Scan for the cell matching the given text and deliver its [x, y] coordinate at center. 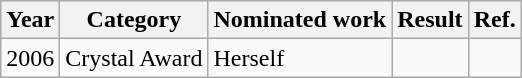
Nominated work [300, 20]
Year [30, 20]
Category [134, 20]
2006 [30, 58]
Herself [300, 58]
Ref. [494, 20]
Crystal Award [134, 58]
Result [430, 20]
